Search for the cell housing the specified text and yield its [X, Y] center coordinate. 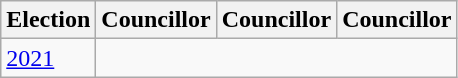
Election [48, 20]
2021 [48, 58]
